Capture the cell that displays the provided text and extract its (x, y) central coordinate. 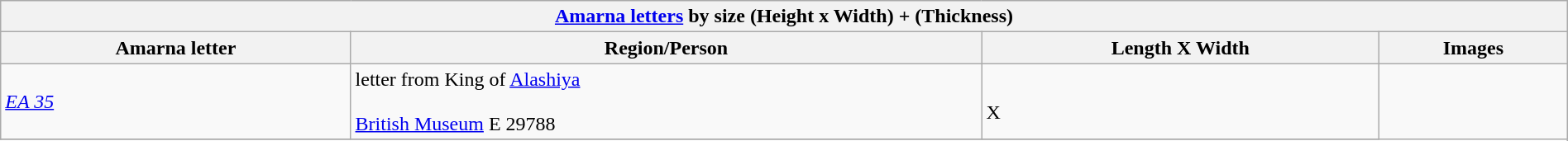
Images (1474, 48)
Amarna letter (175, 48)
X (1181, 101)
EA 35 (175, 101)
Amarna letters by size (Height x Width) + (Thickness) (784, 16)
Length X Width (1181, 48)
letter from King of Alashiya British Museum E 29788 (667, 101)
Region/Person (667, 48)
